Detect which cell encompasses the target text, then output its [X, Y] center coordinate. 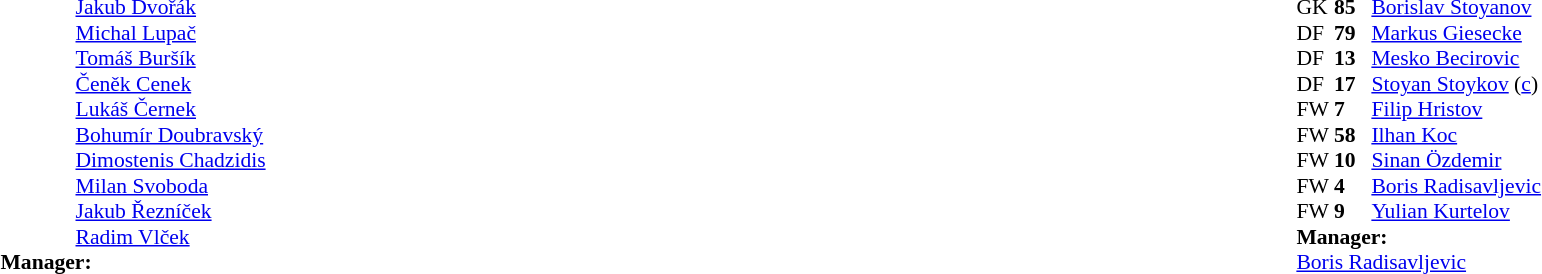
Dimostenis Chadzidis [171, 161]
Bohumír Doubravský [171, 135]
Manager: [1418, 237]
Jakub Řezníček [171, 211]
Filip Hristov [1456, 109]
Stoyan Stoykov (c) [1456, 84]
Lukáš Černek [171, 109]
Markus Giesecke [1456, 33]
13 [1353, 59]
Michal Lupač [171, 33]
Tomáš Buršík [171, 59]
Mesko Becirovic [1456, 59]
Milan Svoboda [171, 186]
58 [1353, 135]
Radim Vlček [171, 237]
Ilhan Koc [1456, 135]
4 [1353, 186]
Sinan Özdemir [1456, 161]
79 [1353, 33]
Čeněk Cenek [171, 84]
Yulian Kurtelov [1456, 211]
17 [1353, 84]
9 [1353, 211]
7 [1353, 109]
10 [1353, 161]
Boris Radisavljevic [1456, 186]
